Provide the (X, Y) coordinate of the cell's center where the given text is located.  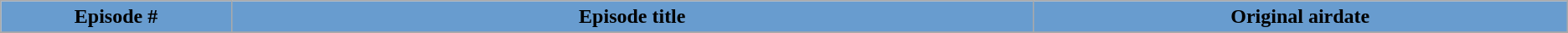
Original airdate (1300, 17)
Episode # (116, 17)
Episode title (632, 17)
